Detect which cell encompasses the target text, then output its (X, Y) center coordinate. 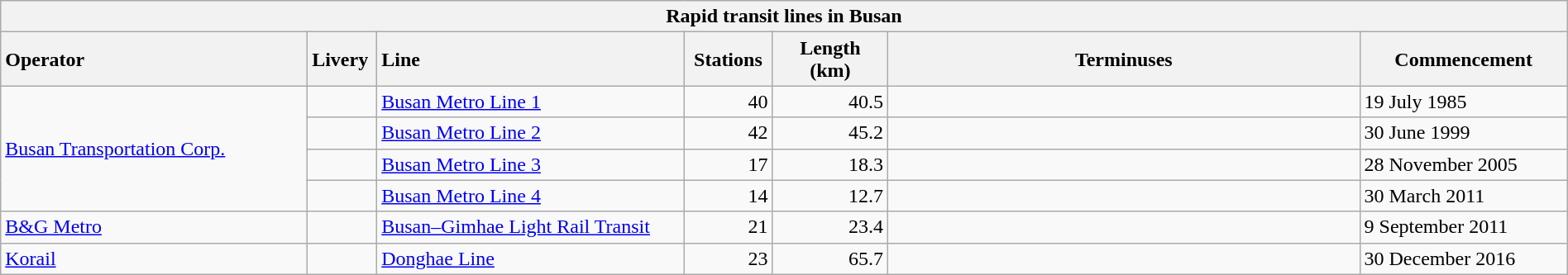
42 (729, 133)
Busan Metro Line 4 (531, 196)
40 (729, 102)
Busan Transportation Corp. (154, 149)
Korail (154, 258)
B&G Metro (154, 227)
Terminuses (1124, 59)
40.5 (830, 102)
17 (729, 164)
28 November 2005 (1464, 164)
23 (729, 258)
Busan Metro Line 1 (531, 102)
30 June 1999 (1464, 133)
Busan Metro Line 3 (531, 164)
Donghae Line (531, 258)
Busan–Gimhae Light Rail Transit (531, 227)
30 December 2016 (1464, 258)
21 (729, 227)
14 (729, 196)
45.2 (830, 133)
30 March 2011 (1464, 196)
12.7 (830, 196)
Length (km) (830, 59)
Line (531, 59)
Operator (154, 59)
18.3 (830, 164)
Commencement (1464, 59)
23.4 (830, 227)
65.7 (830, 258)
Stations (729, 59)
Rapid transit lines in Busan (784, 17)
19 July 1985 (1464, 102)
Busan Metro Line 2 (531, 133)
Livery (342, 59)
9 September 2011 (1464, 227)
